Find where the given text appears and provide that cell's center as (X, Y) coordinate. 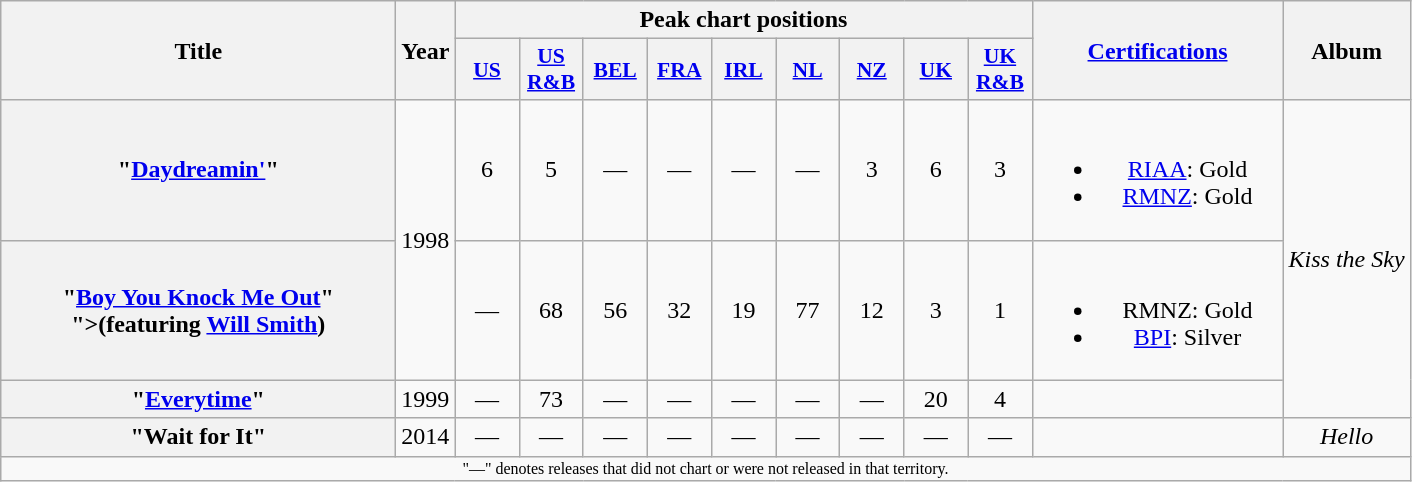
"Daydreamin'" (198, 170)
20 (936, 399)
19 (743, 310)
RMNZ: GoldBPI: Silver (1158, 310)
Certifications (1158, 50)
56 (615, 310)
RIAA: GoldRMNZ: Gold (1158, 170)
UK (936, 70)
1 (1000, 310)
"Wait for It" (198, 437)
Hello (1346, 437)
FRA (679, 70)
NL (808, 70)
Peak chart positions (744, 20)
Year (426, 50)
"—" denotes releases that did not chart or were not released in that territory. (706, 468)
68 (551, 310)
USR&B (551, 70)
IRL (743, 70)
BEL (615, 70)
73 (551, 399)
UKR&B (1000, 70)
"Everytime" (198, 399)
Title (198, 50)
2014 (426, 437)
US (487, 70)
4 (1000, 399)
"Boy You Knock Me Out"">(featuring Will Smith) (198, 310)
1998 (426, 240)
1999 (426, 399)
77 (808, 310)
Kiss the Sky (1346, 259)
12 (872, 310)
32 (679, 310)
5 (551, 170)
Album (1346, 50)
NZ (872, 70)
